Pinpoint the cell where the given text exists, returning its (x, y) midpoint coordinate. 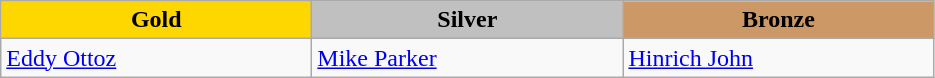
Hinrich John (778, 58)
Gold (156, 20)
Eddy Ottoz (156, 58)
Mike Parker (468, 58)
Silver (468, 20)
Bronze (778, 20)
